Determine the [X, Y] coordinate at the center of the cell enclosing the given text.  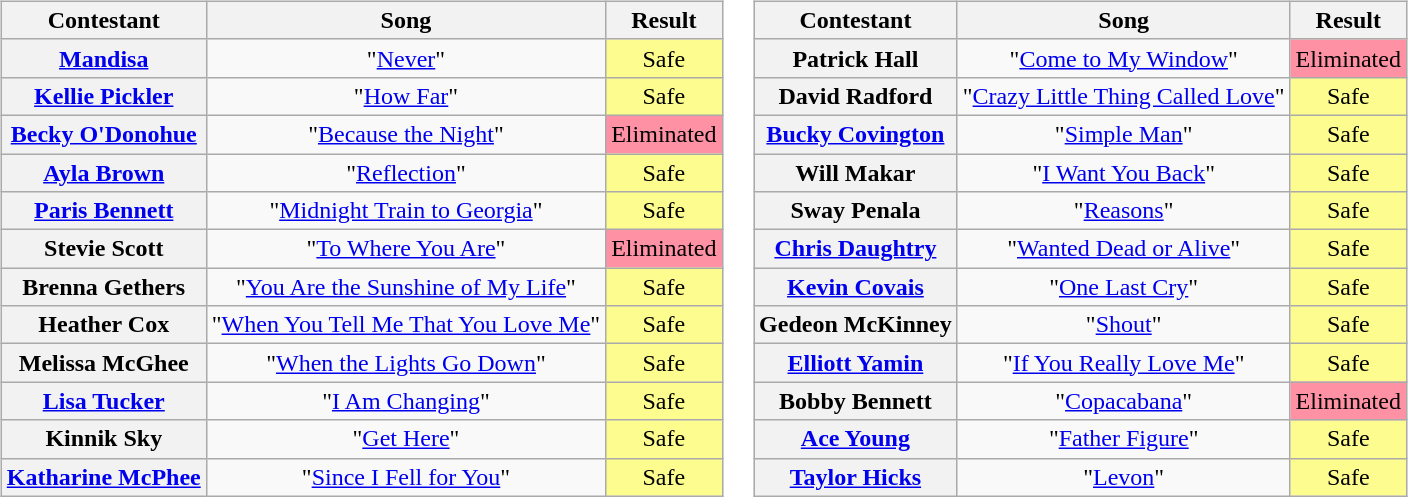
Paris Bennett [104, 211]
Bucky Covington [856, 134]
Mandisa [104, 58]
"Copacabana" [1124, 401]
Gedeon McKinney [856, 325]
Ace Young [856, 439]
"You Are the Sunshine of My Life" [406, 287]
Bobby Bennett [856, 401]
Heather Cox [104, 325]
Patrick Hall [856, 58]
Katharine McPhee [104, 477]
"Levon" [1124, 477]
Kevin Covais [856, 287]
"Crazy Little Thing Called Love" [1124, 96]
Brenna Gethers [104, 287]
"Come to My Window" [1124, 58]
"Father Figure" [1124, 439]
"Never" [406, 58]
"Simple Man" [1124, 134]
Taylor Hicks [856, 477]
"I Want You Back" [1124, 173]
Sway Penala [856, 211]
"When the Lights Go Down" [406, 363]
"Because the Night" [406, 134]
"Since I Fell for You" [406, 477]
Ayla Brown [104, 173]
"How Far" [406, 96]
"Reflection" [406, 173]
Melissa McGhee [104, 363]
"If You Really Love Me" [1124, 363]
"Wanted Dead or Alive" [1124, 249]
"Reasons" [1124, 211]
"I Am Changing" [406, 401]
Kinnik Sky [104, 439]
Stevie Scott [104, 249]
Kellie Pickler [104, 96]
Becky O'Donohue [104, 134]
"To Where You Are" [406, 249]
"One Last Cry" [1124, 287]
"Get Here" [406, 439]
"Shout" [1124, 325]
Chris Daughtry [856, 249]
"When You Tell Me That You Love Me" [406, 325]
Will Makar [856, 173]
"Midnight Train to Georgia" [406, 211]
Lisa Tucker [104, 401]
Elliott Yamin [856, 363]
David Radford [856, 96]
